Capture the cell that displays the provided text and extract its [X, Y] central coordinate. 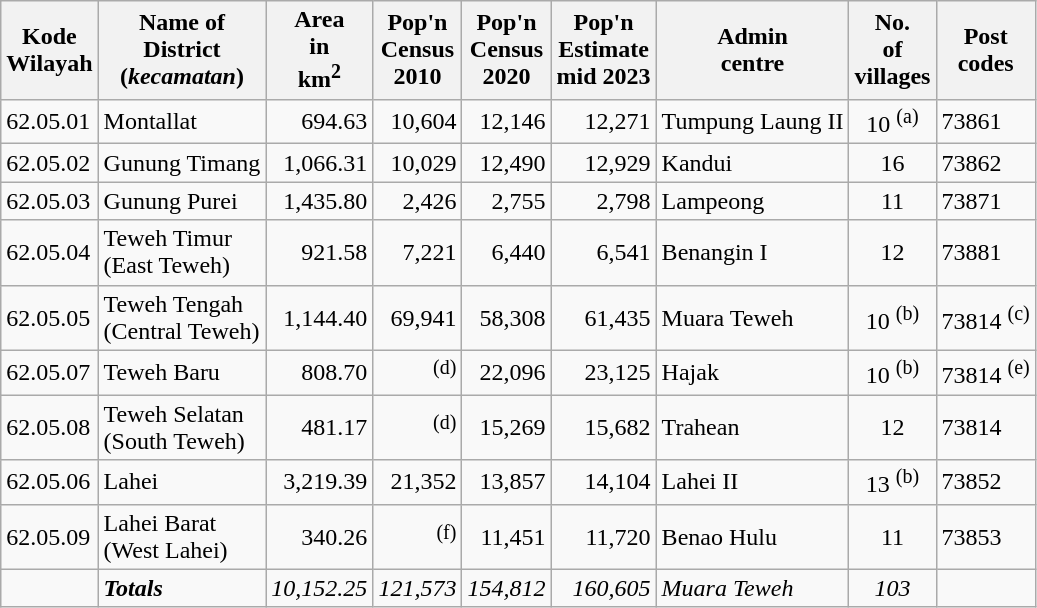
Pop'nCensus2020 [506, 50]
103 [892, 588]
Admincentre [752, 50]
121,573 [418, 588]
Gunung Timang [182, 163]
23,125 [604, 372]
62.05.06 [50, 482]
Teweh Timur (East Teweh) [182, 252]
58,308 [506, 318]
1,144.40 [320, 318]
(f) [418, 536]
694.63 [320, 122]
481.17 [320, 428]
62.05.04 [50, 252]
12,146 [506, 122]
10,152.25 [320, 588]
73814 (c) [986, 318]
73814 [986, 428]
2,755 [506, 201]
15,682 [604, 428]
10,604 [418, 122]
12,490 [506, 163]
Lahei Barat (West Lahei) [182, 536]
73881 [986, 252]
1,435.80 [320, 201]
Trahean [752, 428]
Lahei II [752, 482]
15,269 [506, 428]
Pop'nCensus2010 [418, 50]
Teweh Baru [182, 372]
73861 [986, 122]
Gunung Purei [182, 201]
No. ofvillages [892, 50]
11,720 [604, 536]
22,096 [506, 372]
11,451 [506, 536]
Tumpung Laung II [752, 122]
Kandui [752, 163]
7,221 [418, 252]
Pop'nEstimatemid 2023 [604, 50]
340.26 [320, 536]
62.05.09 [50, 536]
3,219.39 [320, 482]
14,104 [604, 482]
Hajak [752, 372]
Montallat [182, 122]
12,929 [604, 163]
62.05.05 [50, 318]
Name ofDistrict(kecamatan) [182, 50]
154,812 [506, 588]
Benao Hulu [752, 536]
69,941 [418, 318]
Teweh Selatan (South Teweh) [182, 428]
62.05.02 [50, 163]
808.70 [320, 372]
Totals [182, 588]
62.05.08 [50, 428]
13 (b) [892, 482]
1,066.31 [320, 163]
73852 [986, 482]
Lampeong [752, 201]
2,426 [418, 201]
21,352 [418, 482]
Lahei [182, 482]
Area inkm2 [320, 50]
73871 [986, 201]
73862 [986, 163]
2,798 [604, 201]
12,271 [604, 122]
16 [892, 163]
62.05.01 [50, 122]
921.58 [320, 252]
62.05.07 [50, 372]
73853 [986, 536]
Teweh Tengah (Central Teweh) [182, 318]
10,029 [418, 163]
6,541 [604, 252]
73814 (e) [986, 372]
Kode Wilayah [50, 50]
Postcodes [986, 50]
10 (a) [892, 122]
6,440 [506, 252]
Benangin I [752, 252]
61,435 [604, 318]
62.05.03 [50, 201]
160,605 [604, 588]
13,857 [506, 482]
